Output the (X, Y) coordinate of the center of the cell containing the given text.  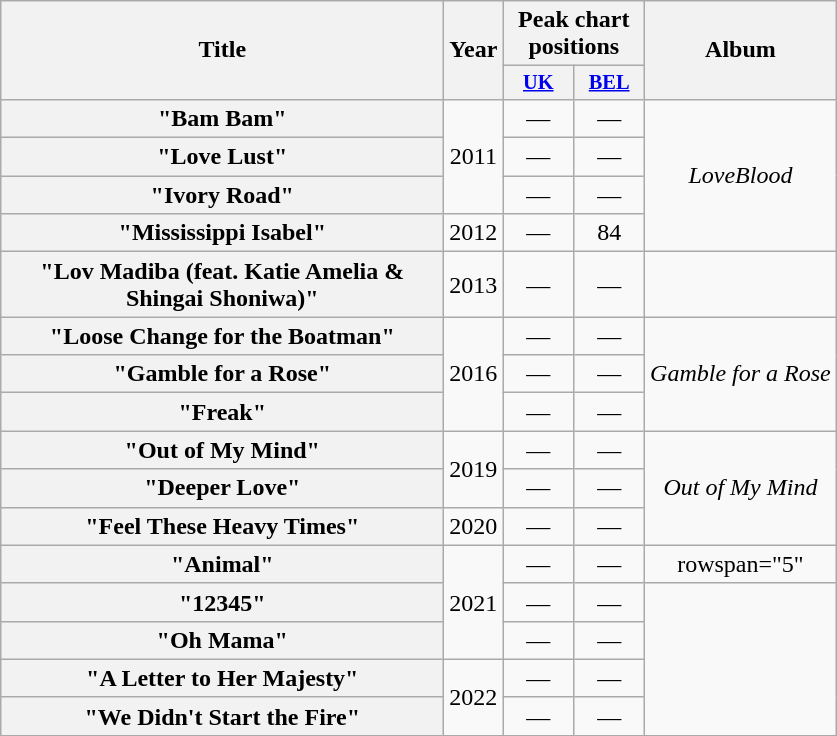
Year (474, 50)
Title (222, 50)
LoveBlood (741, 175)
"Bam Bam" (222, 118)
Album (741, 50)
"Ivory Road" (222, 195)
2021 (474, 602)
"Loose Change for the Boatman" (222, 336)
2022 (474, 697)
"Oh Mama" (222, 640)
2011 (474, 156)
2019 (474, 469)
"Animal" (222, 564)
"A Letter to Her Majesty" (222, 678)
"Lov Madiba (feat. Katie Amelia & Shingai Shoniwa)" (222, 284)
Gamble for a Rose (741, 374)
"Deeper Love" (222, 488)
"Feel These Heavy Times" (222, 526)
2016 (474, 374)
"Love Lust" (222, 157)
"Mississippi Isabel" (222, 233)
2012 (474, 233)
"12345" (222, 602)
rowspan="5" (741, 564)
"Freak" (222, 412)
84 (610, 233)
BEL (610, 83)
Peak chart positions (574, 34)
2020 (474, 526)
"We Didn't Start the Fire" (222, 716)
2013 (474, 284)
Out of My Mind (741, 488)
"Gamble for a Rose" (222, 374)
UK (538, 83)
"Out of My Mind" (222, 450)
